Return (X, Y) of the center of cell containing provided text 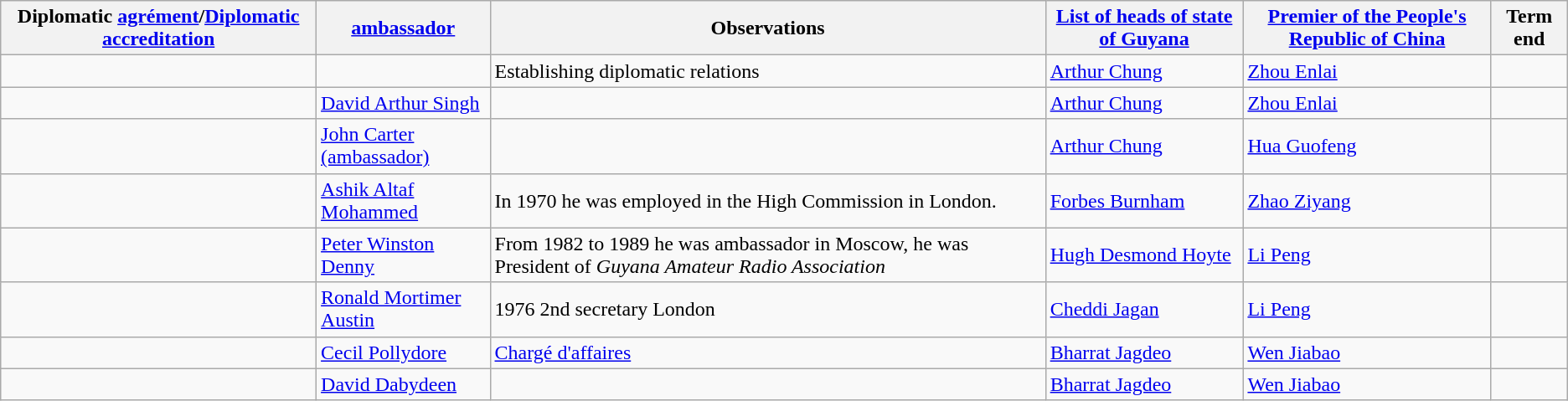
In 1970 he was employed in the High Commission in London. (767, 201)
Term end (1529, 28)
ambassador (404, 28)
Hugh Desmond Hoyte (1144, 254)
Ashik Altaf Mohammed (404, 201)
Premier of the People's Republic of China (1367, 28)
Zhao Ziyang (1367, 201)
Forbes Burnham (1144, 201)
Establishing diplomatic relations (767, 71)
Ronald Mortimer Austin (404, 310)
David Arthur Singh (404, 103)
David Dabydeen (404, 384)
Chargé d'affaires (767, 352)
Peter Winston Denny (404, 254)
From 1982 to 1989 he was ambassador in Moscow, he was President of Guyana Amateur Radio Association (767, 254)
John Carter (ambassador) (404, 146)
List of heads of state of Guyana (1144, 28)
Cecil Pollydore (404, 352)
Hua Guofeng (1367, 146)
Observations (767, 28)
Diplomatic agrément/Diplomatic accreditation (159, 28)
1976 2nd secretary London (767, 310)
Cheddi Jagan (1144, 310)
